From the cell containing the given text, extract its center point as (x, y) coordinate. 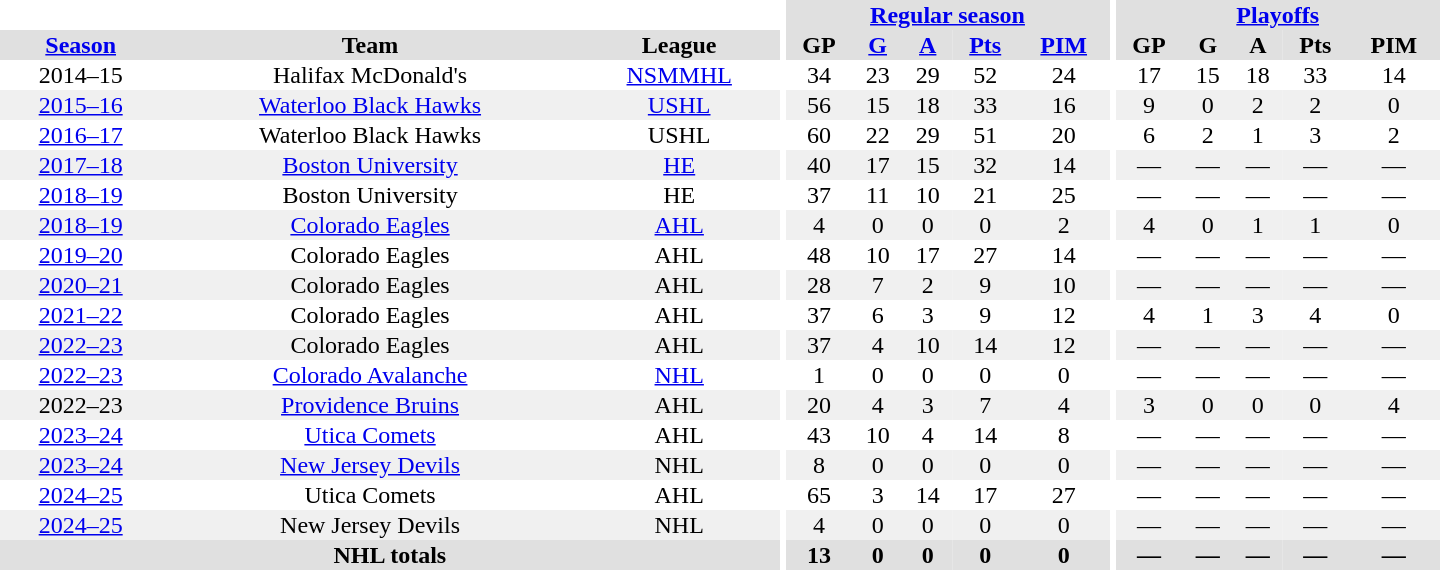
23 (878, 75)
Team (370, 45)
11 (878, 195)
25 (1064, 195)
2020–21 (80, 285)
24 (1064, 75)
22 (878, 135)
2021–22 (80, 315)
40 (818, 165)
13 (818, 555)
2017–18 (80, 165)
28 (818, 285)
2016–17 (80, 135)
65 (818, 495)
21 (986, 195)
Colorado Avalanche (370, 375)
34 (818, 75)
52 (986, 75)
32 (986, 165)
2014–15 (80, 75)
2015–16 (80, 105)
48 (818, 255)
43 (818, 435)
60 (818, 135)
Playoffs (1278, 15)
2019–20 (80, 255)
Season (80, 45)
16 (1064, 105)
NHL totals (390, 555)
51 (986, 135)
Regular season (948, 15)
56 (818, 105)
Providence Bruins (370, 405)
Halifax McDonald's (370, 75)
League (680, 45)
NSMMHL (680, 75)
